Output the (x, y) coordinate of the center of the cell containing the given text.  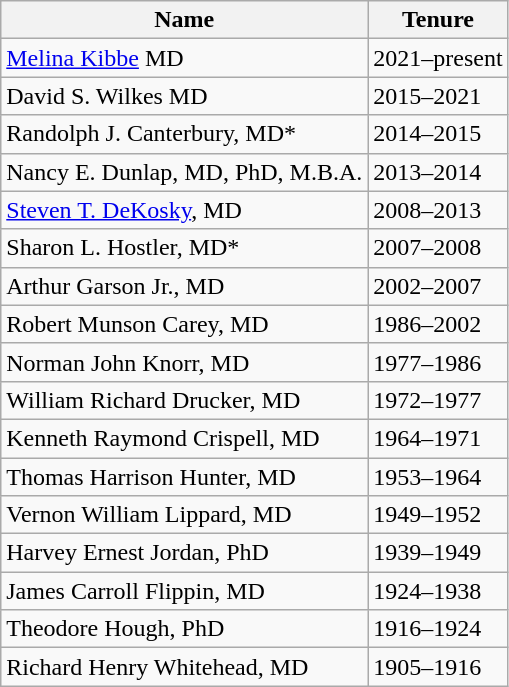
2008–2013 (438, 210)
Tenure (438, 20)
2002–2007 (438, 286)
Melina Kibbe MD (184, 58)
Sharon L. Hostler, MD* (184, 248)
1949–1952 (438, 515)
Arthur Garson Jr., MD (184, 286)
2015–2021 (438, 96)
Nancy E. Dunlap, MD, PhD, M.B.A. (184, 172)
1972–1977 (438, 400)
2021–present (438, 58)
1964–1971 (438, 438)
William Richard Drucker, MD (184, 400)
Name (184, 20)
1905–1916 (438, 667)
1939–1949 (438, 553)
Harvey Ernest Jordan, PhD (184, 553)
2013–2014 (438, 172)
2007–2008 (438, 248)
1924–1938 (438, 591)
1916–1924 (438, 629)
David S. Wilkes MD (184, 96)
Thomas Harrison Hunter, MD (184, 477)
Kenneth Raymond Crispell, MD (184, 438)
Vernon William Lippard, MD (184, 515)
Norman John Knorr, MD (184, 362)
Robert Munson Carey, MD (184, 324)
1953–1964 (438, 477)
1986–2002 (438, 324)
1977–1986 (438, 362)
Theodore Hough, PhD (184, 629)
Randolph J. Canterbury, MD* (184, 134)
Steven T. DeKosky, MD (184, 210)
Richard Henry Whitehead, MD (184, 667)
James Carroll Flippin, MD (184, 591)
2014–2015 (438, 134)
